Return the (x, y) coordinate for the center point of the cell that contains the specified text.  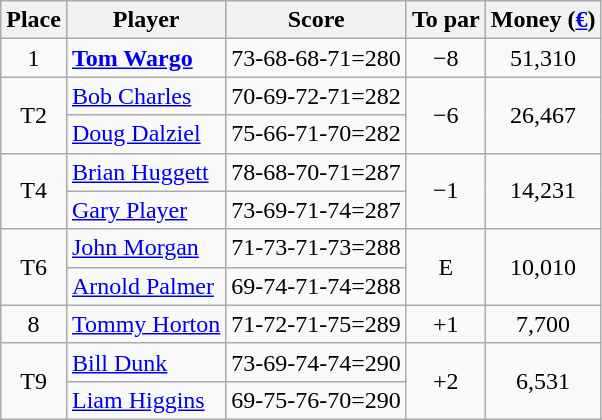
Place (34, 20)
69-75-76-70=290 (316, 400)
Brian Huggett (146, 172)
T2 (34, 115)
73-69-74-74=290 (316, 362)
14,231 (543, 191)
Tommy Horton (146, 324)
Score (316, 20)
E (446, 267)
73-68-68-71=280 (316, 58)
To par (446, 20)
26,467 (543, 115)
10,010 (543, 267)
70-69-72-71=282 (316, 96)
78-68-70-71=287 (316, 172)
T4 (34, 191)
Player (146, 20)
Tom Wargo (146, 58)
T9 (34, 381)
Liam Higgins (146, 400)
73-69-71-74=287 (316, 210)
−8 (446, 58)
Money (€) (543, 20)
T6 (34, 267)
7,700 (543, 324)
+1 (446, 324)
8 (34, 324)
−1 (446, 191)
Bill Dunk (146, 362)
6,531 (543, 381)
John Morgan (146, 248)
75-66-71-70=282 (316, 134)
71-72-71-75=289 (316, 324)
Doug Dalziel (146, 134)
Arnold Palmer (146, 286)
1 (34, 58)
69-74-71-74=288 (316, 286)
+2 (446, 381)
−6 (446, 115)
51,310 (543, 58)
Bob Charles (146, 96)
71-73-71-73=288 (316, 248)
Gary Player (146, 210)
